Extract the [x, y] coordinate from the center of the cell holding the provided text.  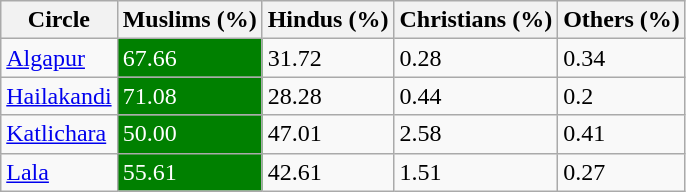
Others (%) [622, 20]
67.66 [190, 58]
55.61 [190, 172]
Katlichara [59, 134]
47.01 [328, 134]
Hindus (%) [328, 20]
Lala [59, 172]
Circle [59, 20]
0.27 [622, 172]
0.28 [476, 58]
0.34 [622, 58]
2.58 [476, 134]
Muslims (%) [190, 20]
1.51 [476, 172]
28.28 [328, 96]
42.61 [328, 172]
Christians (%) [476, 20]
Hailakandi [59, 96]
0.41 [622, 134]
0.44 [476, 96]
71.08 [190, 96]
31.72 [328, 58]
0.2 [622, 96]
50.00 [190, 134]
Algapur [59, 58]
